Return (x, y) of the center of cell containing provided text 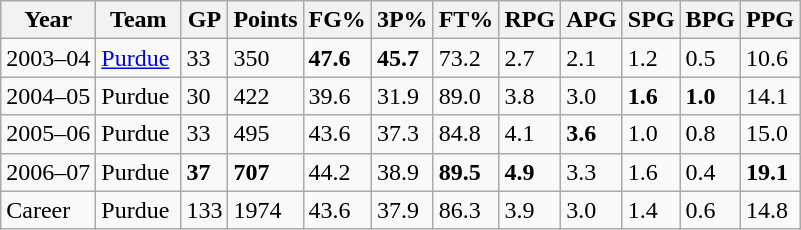
2003–04 (48, 58)
10.6 (770, 58)
133 (204, 210)
PPG (770, 20)
89.5 (466, 172)
2.1 (592, 58)
30 (204, 96)
19.1 (770, 172)
14.8 (770, 210)
GP (204, 20)
BPG (710, 20)
4.1 (530, 134)
2005–06 (48, 134)
422 (266, 96)
SPG (651, 20)
Career (48, 210)
3.8 (530, 96)
37.9 (402, 210)
APG (592, 20)
31.9 (402, 96)
0.5 (710, 58)
86.3 (466, 210)
350 (266, 58)
39.6 (337, 96)
47.6 (337, 58)
73.2 (466, 58)
FG% (337, 20)
Year (48, 20)
3P% (402, 20)
45.7 (402, 58)
37.3 (402, 134)
FT% (466, 20)
89.0 (466, 96)
2006–07 (48, 172)
1.4 (651, 210)
Points (266, 20)
4.9 (530, 172)
495 (266, 134)
0.6 (710, 210)
707 (266, 172)
0.8 (710, 134)
14.1 (770, 96)
3.9 (530, 210)
37 (204, 172)
1974 (266, 210)
44.2 (337, 172)
38.9 (402, 172)
3.3 (592, 172)
Team (138, 20)
15.0 (770, 134)
3.6 (592, 134)
84.8 (466, 134)
0.4 (710, 172)
2004–05 (48, 96)
1.2 (651, 58)
RPG (530, 20)
2.7 (530, 58)
